Scan for the cell matching the given text and deliver its (x, y) coordinate at center. 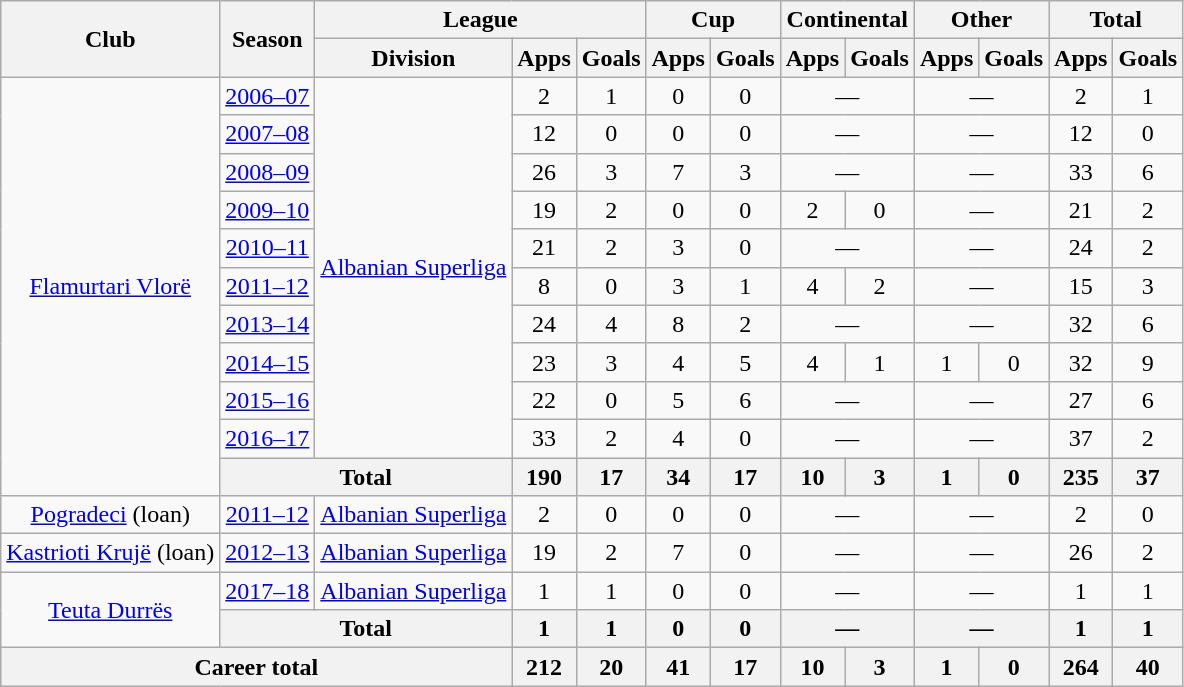
Cup (713, 20)
20 (611, 667)
League (480, 20)
2012–13 (268, 553)
264 (1081, 667)
2007–08 (268, 134)
2010–11 (268, 248)
Club (110, 39)
2016–17 (268, 438)
15 (1081, 286)
235 (1081, 477)
2015–16 (268, 400)
Season (268, 39)
40 (1148, 667)
190 (544, 477)
Division (414, 58)
Other (981, 20)
212 (544, 667)
Career total (256, 667)
22 (544, 400)
23 (544, 362)
2006–07 (268, 96)
Pogradeci (loan) (110, 515)
27 (1081, 400)
2009–10 (268, 210)
2017–18 (268, 591)
Kastrioti Krujë (loan) (110, 553)
9 (1148, 362)
Teuta Durrës (110, 610)
2013–14 (268, 324)
2008–09 (268, 172)
2014–15 (268, 362)
Continental (847, 20)
41 (678, 667)
Flamurtari Vlorë (110, 286)
34 (678, 477)
